From the cell containing the given text, extract its center point as [x, y] coordinate. 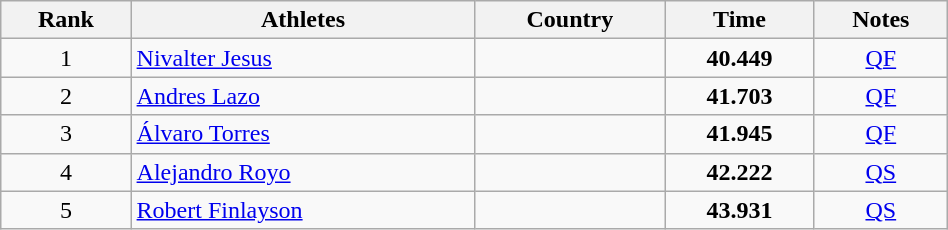
41.945 [740, 134]
1 [66, 58]
3 [66, 134]
Time [740, 20]
40.449 [740, 58]
41.703 [740, 96]
Country [570, 20]
Alejandro Royo [303, 172]
Robert Finlayson [303, 210]
Álvaro Torres [303, 134]
43.931 [740, 210]
Nivalter Jesus [303, 58]
2 [66, 96]
Andres Lazo [303, 96]
Rank [66, 20]
4 [66, 172]
42.222 [740, 172]
Athletes [303, 20]
Notes [880, 20]
5 [66, 210]
